Pinpoint the cell where the given text exists, returning its (X, Y) midpoint coordinate. 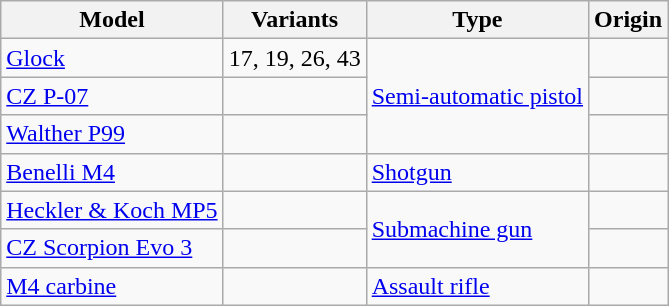
CZ P-07 (112, 96)
Walther P99 (112, 134)
Variants (294, 20)
CZ Scorpion Evo 3 (112, 248)
Glock (112, 58)
Semi-automatic pistol (477, 96)
Origin (628, 20)
Shotgun (477, 172)
Benelli M4 (112, 172)
Heckler & Koch MP5 (112, 210)
M4 carbine (112, 286)
Submachine gun (477, 229)
Model (112, 20)
17, 19, 26, 43 (294, 58)
Type (477, 20)
Assault rifle (477, 286)
